Return the (x, y) coordinate for the center point of the cell that contains the specified text.  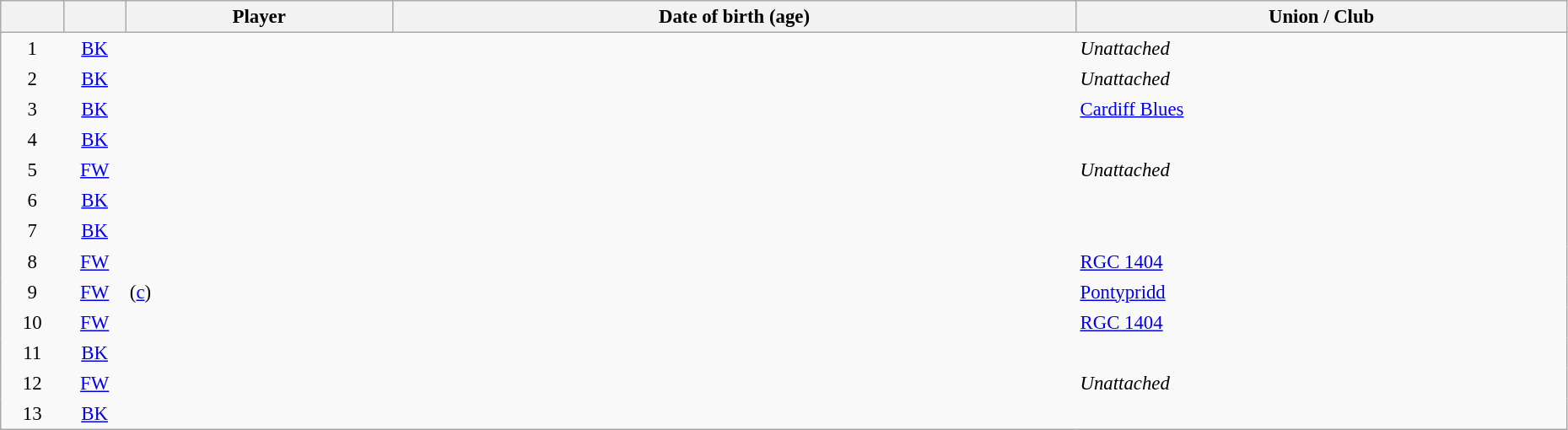
Player (259, 17)
(c) (259, 292)
8 (32, 261)
12 (32, 383)
2 (32, 78)
13 (32, 413)
4 (32, 140)
7 (32, 231)
Cardiff Blues (1321, 109)
1 (32, 49)
Pontypridd (1321, 292)
10 (32, 322)
9 (32, 292)
3 (32, 109)
Date of birth (age) (734, 17)
5 (32, 170)
11 (32, 352)
6 (32, 201)
Union / Club (1321, 17)
